Find where the given text appears and provide that cell's center as [X, Y] coordinate. 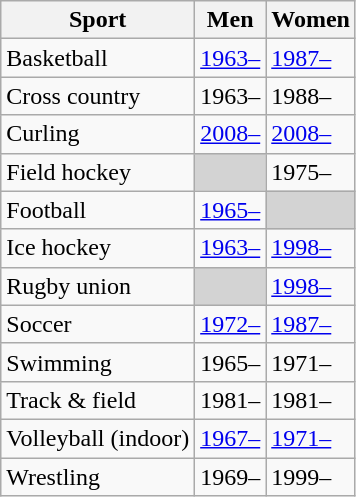
Sport [98, 20]
Men [230, 20]
Wrestling [98, 477]
Women [311, 20]
1967– [230, 438]
Soccer [98, 324]
Track & field [98, 400]
Field hockey [98, 172]
1972– [230, 324]
1969– [230, 477]
Volleyball (indoor) [98, 438]
1999– [311, 477]
Basketball [98, 58]
Curling [98, 134]
1975– [311, 172]
Swimming [98, 362]
Rugby union [98, 286]
Cross country [98, 96]
Ice hockey [98, 248]
Football [98, 210]
1988– [311, 96]
